Pinpoint the cell where the given text exists, returning its [X, Y] midpoint coordinate. 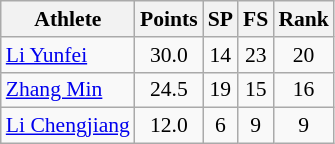
Points [169, 19]
14 [220, 55]
Li Chengjiang [68, 126]
Zhang Min [68, 90]
6 [220, 126]
19 [220, 90]
Rank [304, 19]
SP [220, 19]
Li Yunfei [68, 55]
Athlete [68, 19]
30.0 [169, 55]
20 [304, 55]
FS [256, 19]
12.0 [169, 126]
24.5 [169, 90]
16 [304, 90]
15 [256, 90]
23 [256, 55]
